Output the (X, Y) coordinate of the center of the cell containing the given text.  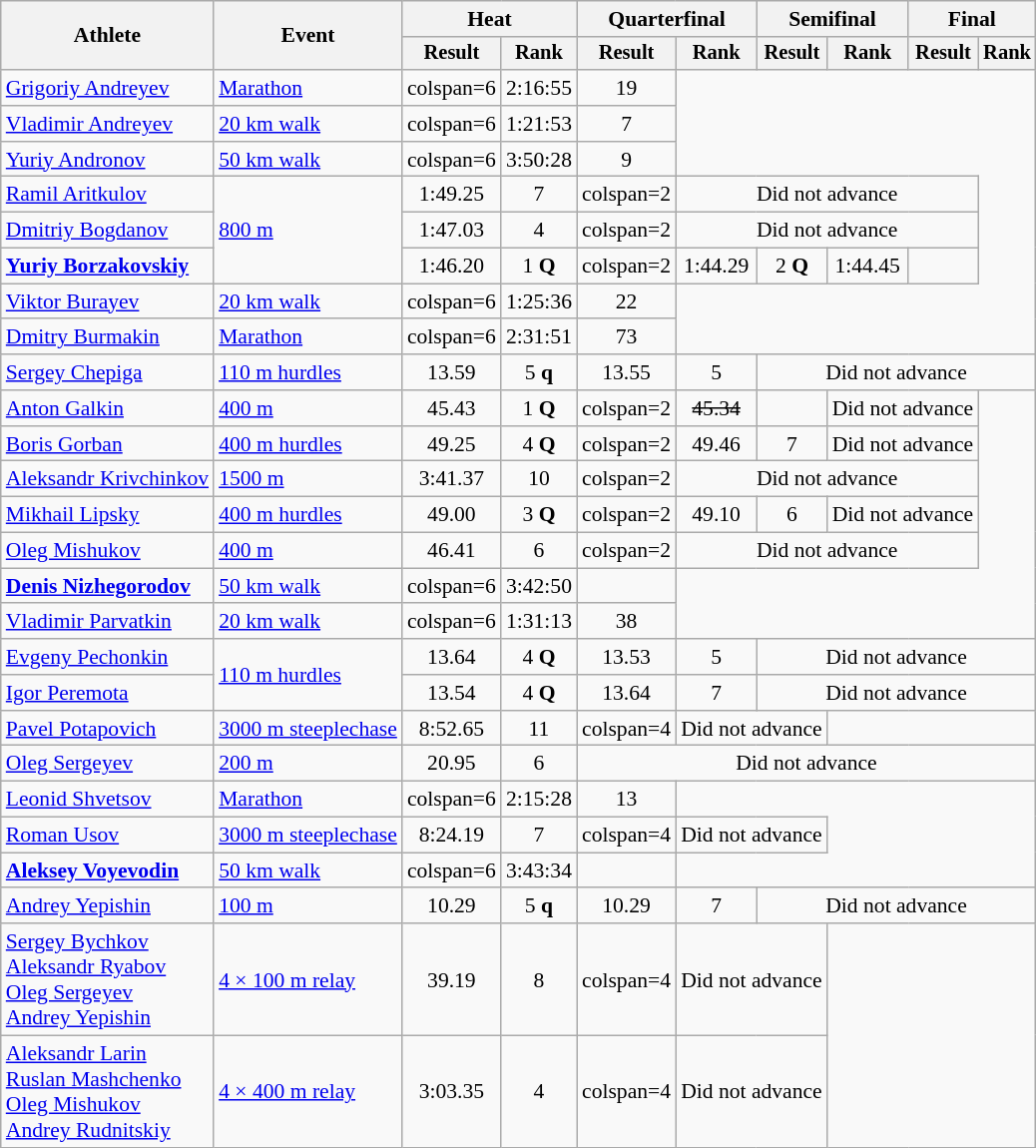
49.00 (451, 515)
8:52.65 (451, 729)
Semifinal (832, 19)
Quarterfinal (667, 19)
3:42:50 (539, 586)
Leonid Shvetsov (108, 800)
Dmitriy Bogdanov (108, 231)
19 (627, 88)
3:03.35 (451, 1092)
Denis Nizhegorodov (108, 586)
3:50:28 (539, 160)
Pavel Potapovich (108, 729)
13.59 (451, 372)
10 (539, 479)
4 × 400 m relay (307, 1092)
100 m (307, 906)
Igor Peremota (108, 693)
1:47.03 (451, 231)
1:44.29 (717, 267)
2:31:51 (539, 337)
3:43:34 (539, 870)
38 (627, 622)
Evgeny Pechonkin (108, 657)
1:31:13 (539, 622)
Roman Usov (108, 836)
Yuriy Andronov (108, 160)
45.43 (451, 408)
1:44.45 (868, 267)
200 m (307, 764)
8:24.19 (451, 836)
20.95 (451, 764)
Oleg Mishukov (108, 551)
Anton Galkin (108, 408)
13 (627, 800)
49.10 (717, 515)
73 (627, 337)
39.19 (451, 979)
Vladimir Andreyev (108, 124)
2:16:55 (539, 88)
Sergey BychkovAleksandr RyabovOleg SergeyevAndrey Yepishin (108, 979)
9 (627, 160)
Sergey Chepiga (108, 372)
1:21:53 (539, 124)
1:49.25 (451, 195)
Aleksandr Krivchinkov (108, 479)
3:41.37 (451, 479)
2 Q (791, 267)
Final (972, 19)
Athlete (108, 36)
800 m (307, 230)
45.34 (717, 408)
13.54 (451, 693)
Aleksandr LarinRuslan MashchenkoOleg MishukovAndrey Rudnitskiy (108, 1092)
49.25 (451, 444)
13.53 (627, 657)
11 (539, 729)
Heat (489, 19)
8 (539, 979)
Oleg Sergeyev (108, 764)
Boris Gorban (108, 444)
1:25:36 (539, 301)
Yuriy Borzakovskiy (108, 267)
Vladimir Parvatkin (108, 622)
13.55 (627, 372)
49.46 (717, 444)
22 (627, 301)
1:46.20 (451, 267)
Dmitry Burmakin (108, 337)
Aleksey Voyevodin (108, 870)
2:15:28 (539, 800)
Andrey Yepishin (108, 906)
Ramil Aritkulov (108, 195)
4 × 100 m relay (307, 979)
46.41 (451, 551)
Viktor Burayev (108, 301)
3 Q (539, 515)
1500 m (307, 479)
Grigoriy Andreyev (108, 88)
Event (307, 36)
Mikhail Lipsky (108, 515)
